Provide the (x, y) coordinate of the cell's center where the given text is located.  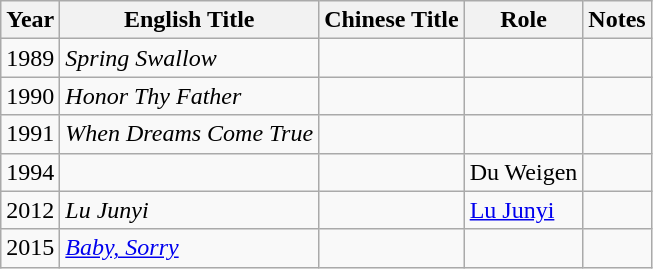
1989 (30, 58)
1991 (30, 134)
1994 (30, 172)
Chinese Title (392, 20)
2012 (30, 210)
Spring Swallow (190, 58)
Role (524, 20)
Notes (617, 20)
2015 (30, 248)
Year (30, 20)
Du Weigen (524, 172)
English Title (190, 20)
1990 (30, 96)
Baby, Sorry (190, 248)
Honor Thy Father (190, 96)
When Dreams Come True (190, 134)
